From the cell containing the given text, extract its center point as (x, y) coordinate. 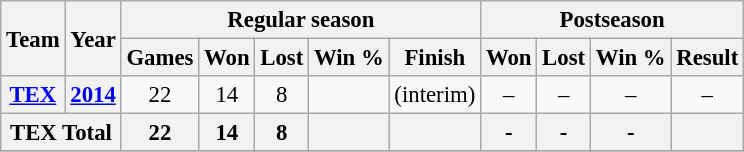
TEX (33, 95)
Year (93, 38)
TEX Total (61, 133)
Result (708, 58)
Games (160, 58)
Finish (435, 58)
Postseason (612, 20)
Team (33, 38)
(interim) (435, 95)
2014 (93, 95)
Regular season (301, 20)
